Determine the [x, y] coordinate at the center of the cell enclosing the given text.  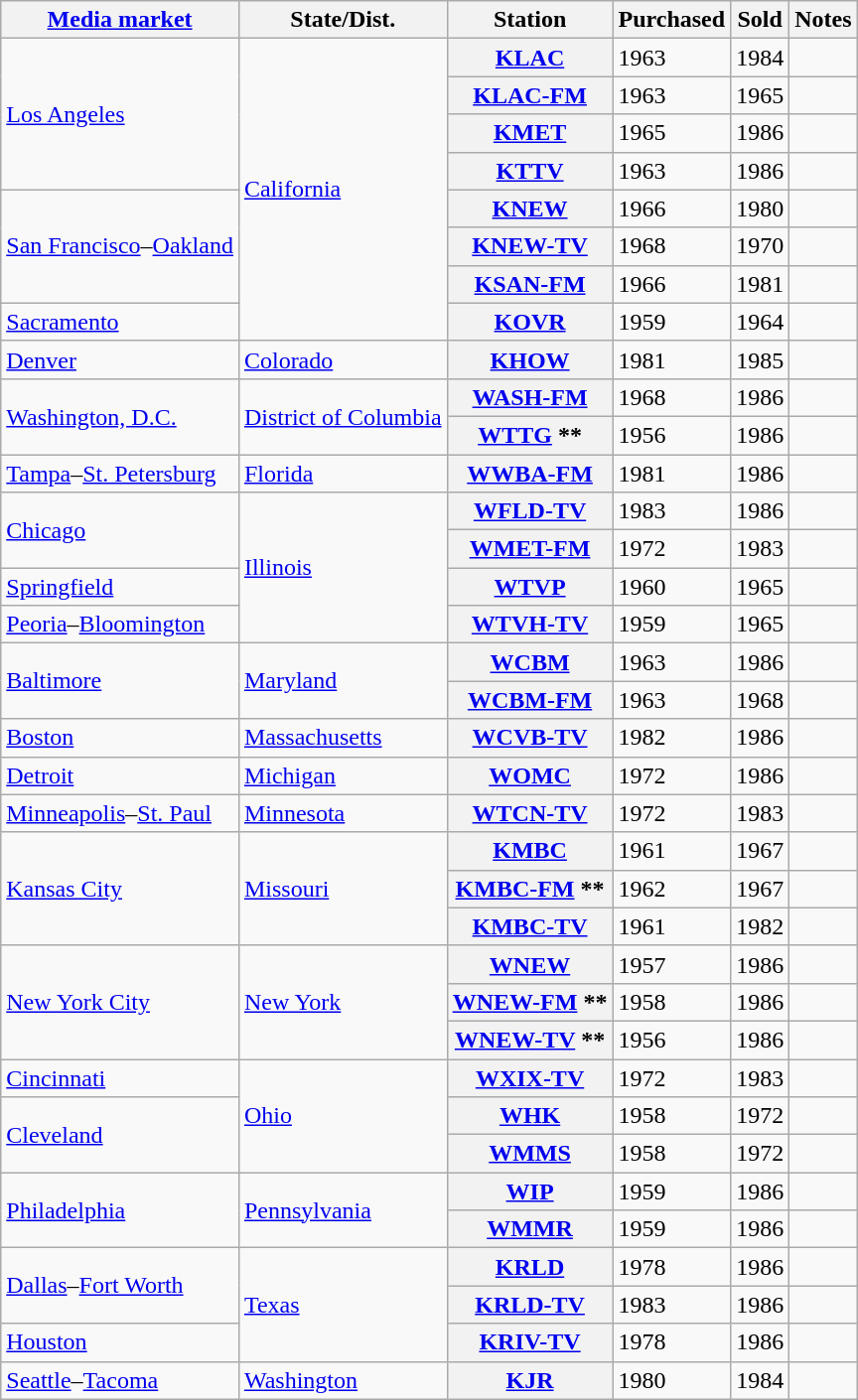
WNEW-TV ** [530, 1040]
State/Dist. [343, 20]
Seattle–Tacoma [120, 1380]
KRLD [530, 1267]
1957 [671, 964]
Dallas–Fort Worth [120, 1286]
Peoria–Bloomington [120, 625]
Tampa–St. Petersburg [120, 474]
Los Angeles [120, 114]
Baltimore [120, 681]
Detroit [120, 775]
Cleveland [120, 1135]
1960 [671, 587]
1964 [761, 322]
KMBC [530, 851]
Boston [120, 738]
KJR [530, 1380]
KLAC [530, 58]
Kansas City [120, 889]
WFLD-TV [530, 511]
Purchased [671, 20]
Houston [120, 1342]
WTVP [530, 587]
KHOW [530, 359]
Notes [823, 20]
KRIV-TV [530, 1342]
KNEW [530, 209]
Florida [343, 474]
Ohio [343, 1115]
KRLD-TV [530, 1305]
Colorado [343, 359]
Cincinnati [120, 1077]
Philadelphia [120, 1210]
WMMS [530, 1154]
WMMR [530, 1229]
Missouri [343, 889]
WNEW [530, 964]
WTVH-TV [530, 625]
Sold [761, 20]
Texas [343, 1305]
Chicago [120, 530]
Sacramento [120, 322]
WASH-FM [530, 397]
KMET [530, 133]
Denver [120, 359]
WTTG ** [530, 435]
District of Columbia [343, 416]
Illinois [343, 568]
Minneapolis–St. Paul [120, 813]
1985 [761, 359]
WOMC [530, 775]
Springfield [120, 587]
Michigan [343, 775]
1970 [761, 246]
WNEW-FM ** [530, 1002]
WHK [530, 1116]
Media market [120, 20]
WCVB-TV [530, 738]
WCBM [530, 662]
WTCN-TV [530, 813]
WCBM-FM [530, 700]
California [343, 190]
KMBC-TV [530, 926]
Maryland [343, 681]
KTTV [530, 171]
Massachusetts [343, 738]
WIP [530, 1191]
Washington, D.C. [120, 416]
WMET-FM [530, 549]
New York City [120, 1002]
Minnesota [343, 813]
KLAC-FM [530, 95]
WXIX-TV [530, 1077]
KOVR [530, 322]
San Francisco–Oakland [120, 246]
KMBC-FM ** [530, 889]
Washington [343, 1380]
Pennsylvania [343, 1210]
1962 [671, 889]
KNEW-TV [530, 246]
New York [343, 1002]
WWBA-FM [530, 474]
Station [530, 20]
KSAN-FM [530, 284]
